For the text-containing cell, return its midpoint in (x, y) coordinate format. 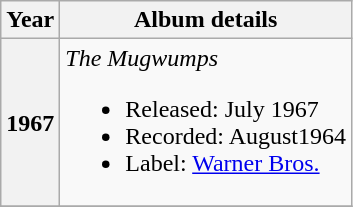
The MugwumpsReleased: July 1967Recorded: August1964Label: Warner Bros. (206, 122)
1967 (30, 122)
Album details (206, 20)
Year (30, 20)
